Determine the (x, y) coordinate at the center of the cell enclosing the given text.  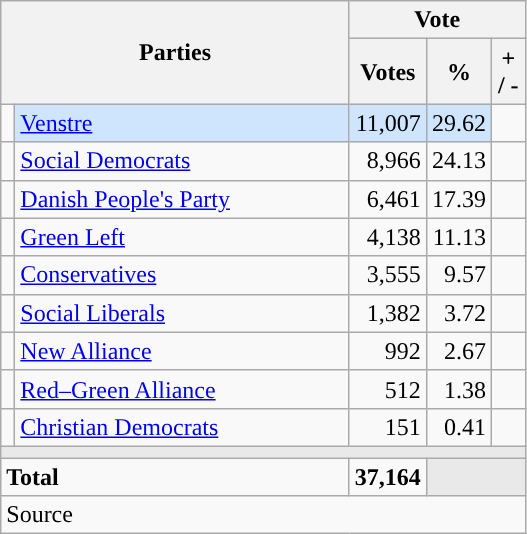
Source (263, 515)
2.67 (458, 351)
Venstre (182, 123)
% (458, 72)
Conservatives (182, 275)
Green Left (182, 237)
11,007 (388, 123)
0.41 (458, 427)
24.13 (458, 161)
Christian Democrats (182, 427)
29.62 (458, 123)
Social Democrats (182, 161)
512 (388, 389)
151 (388, 427)
3,555 (388, 275)
Total (176, 477)
992 (388, 351)
Social Liberals (182, 313)
3.72 (458, 313)
+ / - (508, 72)
11.13 (458, 237)
Danish People's Party (182, 199)
6,461 (388, 199)
4,138 (388, 237)
Red–Green Alliance (182, 389)
Votes (388, 72)
New Alliance (182, 351)
8,966 (388, 161)
1,382 (388, 313)
1.38 (458, 389)
Vote (437, 20)
37,164 (388, 477)
Parties (176, 52)
17.39 (458, 199)
9.57 (458, 275)
